Find where the given text appears and provide that cell's center as (X, Y) coordinate. 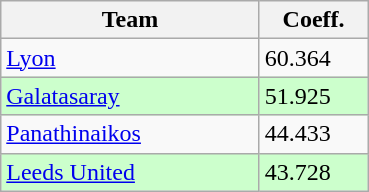
43.728 (314, 172)
Coeff. (314, 20)
Panathinaikos (130, 134)
44.433 (314, 134)
Team (130, 20)
Leeds United (130, 172)
Galatasaray (130, 96)
51.925 (314, 96)
Lyon (130, 58)
60.364 (314, 58)
